Pinpoint the cell where the given text exists, returning its (x, y) midpoint coordinate. 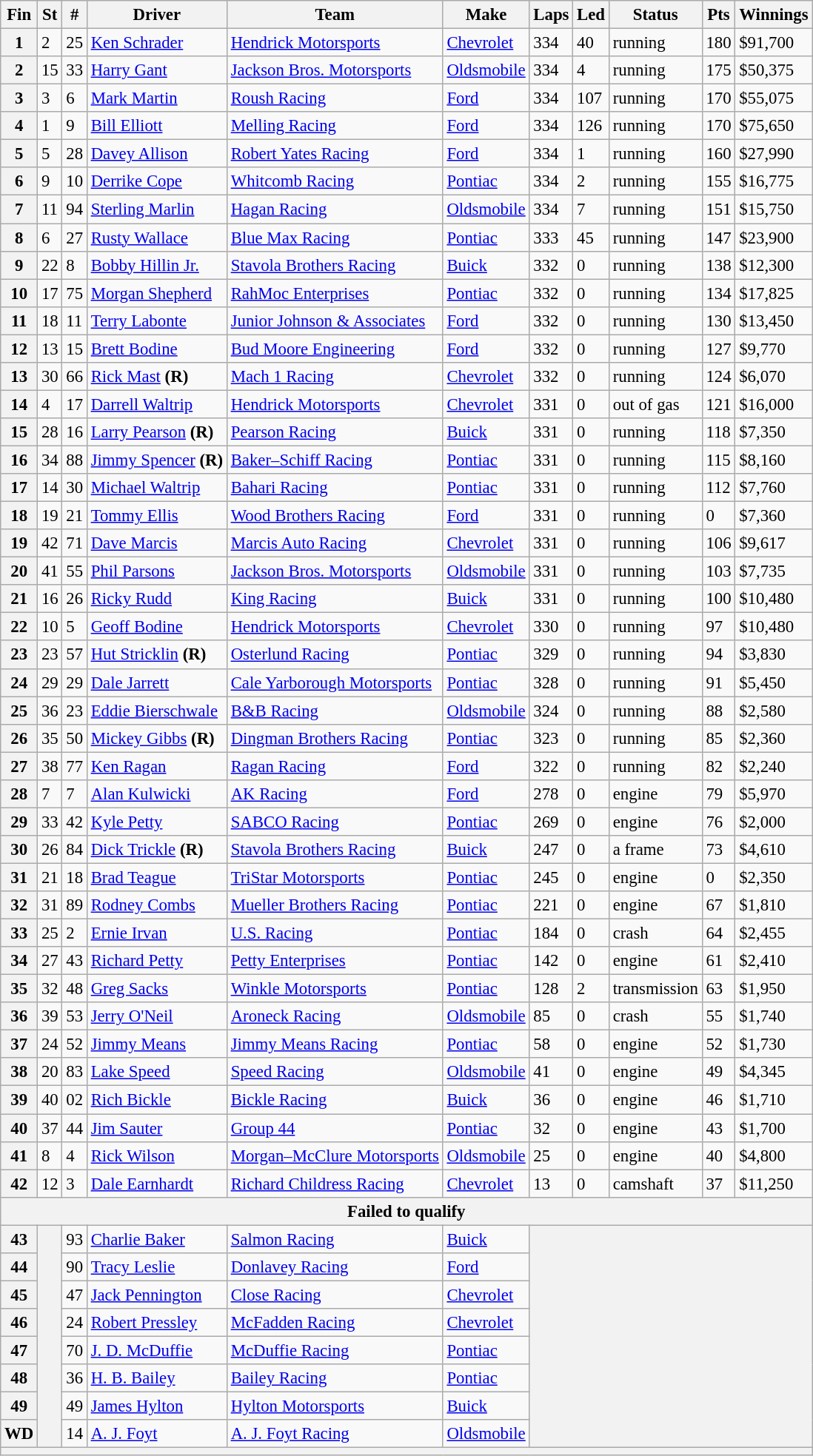
$5,450 (774, 682)
Bobby Hillin Jr. (157, 265)
107 (591, 98)
$23,900 (774, 238)
330 (551, 627)
Salmon Racing (335, 1239)
$1,950 (774, 989)
66 (74, 377)
Status (655, 15)
Tracy Leslie (157, 1267)
333 (551, 238)
Kyle Petty (157, 822)
245 (551, 877)
269 (551, 822)
Blue Max Racing (335, 238)
Michael Waltrip (157, 488)
Geoff Bodine (157, 627)
75 (74, 293)
118 (718, 432)
97 (718, 627)
Rick Mast (R) (157, 377)
121 (718, 404)
73 (718, 850)
Ernie Irvan (157, 933)
Osterlund Racing (335, 655)
106 (718, 543)
Hagan Racing (335, 209)
$4,800 (774, 1155)
175 (718, 70)
$8,160 (774, 460)
Bailey Racing (335, 1378)
$7,735 (774, 571)
Davey Allison (157, 154)
$5,970 (774, 794)
Bill Elliott (157, 126)
100 (718, 599)
Winkle Motorsports (335, 989)
180 (718, 43)
J. D. McDuffie (157, 1350)
Winnings (774, 15)
83 (74, 1073)
Close Racing (335, 1295)
$50,375 (774, 70)
$2,240 (774, 766)
134 (718, 293)
Bickle Racing (335, 1100)
79 (718, 794)
Failed to qualify (406, 1211)
103 (718, 571)
$4,345 (774, 1073)
Marcis Auto Racing (335, 543)
$1,810 (774, 905)
$27,990 (774, 154)
St (50, 15)
329 (551, 655)
$1,700 (774, 1128)
$7,760 (774, 488)
$9,617 (774, 543)
James Hylton (157, 1406)
SABCO Racing (335, 822)
Morgan–McClure Motorsports (335, 1155)
328 (551, 682)
$2,000 (774, 822)
transmission (655, 989)
184 (551, 933)
$2,360 (774, 738)
$2,350 (774, 877)
$1,730 (774, 1044)
$2,455 (774, 933)
$75,650 (774, 126)
84 (74, 850)
Richard Childress Racing (335, 1184)
Junior Johnson & Associates (335, 321)
Mark Martin (157, 98)
Dave Marcis (157, 543)
Mickey Gibbs (R) (157, 738)
A. J. Foyt Racing (335, 1434)
$17,825 (774, 293)
155 (718, 181)
Bud Moore Engineering (335, 349)
camshaft (655, 1184)
Fin (19, 15)
138 (718, 265)
Pearson Racing (335, 432)
115 (718, 460)
McDuffie Racing (335, 1350)
Terry Labonte (157, 321)
RahMoc Enterprises (335, 293)
93 (74, 1239)
out of gas (655, 404)
Mueller Brothers Racing (335, 905)
Robert Yates Racing (335, 154)
Harry Gant (157, 70)
Driver (157, 15)
a frame (655, 850)
Laps (551, 15)
278 (551, 794)
61 (718, 961)
Dale Jarrett (157, 682)
TriStar Motorsports (335, 877)
Whitcomb Racing (335, 181)
58 (551, 1044)
70 (74, 1350)
$1,740 (774, 1016)
124 (718, 377)
Donlavey Racing (335, 1267)
323 (551, 738)
160 (718, 154)
Rodney Combs (157, 905)
Alan Kulwicki (157, 794)
Petty Enterprises (335, 961)
$3,830 (774, 655)
130 (718, 321)
247 (551, 850)
Larry Pearson (R) (157, 432)
Brad Teague (157, 877)
$7,350 (774, 432)
McFadden Racing (335, 1323)
Dingman Brothers Racing (335, 738)
Aroneck Racing (335, 1016)
Jerry O'Neil (157, 1016)
71 (74, 543)
Hut Stricklin (R) (157, 655)
Morgan Shepherd (157, 293)
53 (74, 1016)
Ken Ragan (157, 766)
$13,450 (774, 321)
147 (718, 238)
Team (335, 15)
Derrike Cope (157, 181)
76 (718, 822)
Jack Pennington (157, 1295)
128 (551, 989)
Cale Yarborough Motorsports (335, 682)
127 (718, 349)
89 (74, 905)
$2,410 (774, 961)
$91,700 (774, 43)
B&B Racing (335, 711)
90 (74, 1267)
Rich Bickle (157, 1100)
$16,775 (774, 181)
Dale Earnhardt (157, 1184)
Robert Pressley (157, 1323)
Ragan Racing (335, 766)
Ricky Rudd (157, 599)
221 (551, 905)
50 (74, 738)
Brett Bodine (157, 349)
Greg Sacks (157, 989)
151 (718, 209)
77 (74, 766)
Tommy Ellis (157, 516)
Baker–Schiff Racing (335, 460)
Darrell Waltrip (157, 404)
Bahari Racing (335, 488)
Dick Trickle (R) (157, 850)
$7,360 (774, 516)
63 (718, 989)
Group 44 (335, 1128)
Eddie Bierschwale (157, 711)
112 (718, 488)
Jim Sauter (157, 1128)
Led (591, 15)
# (74, 15)
Rick Wilson (157, 1155)
$16,000 (774, 404)
126 (591, 126)
AK Racing (335, 794)
U.S. Racing (335, 933)
$11,250 (774, 1184)
H. B. Bailey (157, 1378)
142 (551, 961)
Lake Speed (157, 1073)
WD (19, 1434)
$6,070 (774, 377)
$12,300 (774, 265)
Wood Brothers Racing (335, 516)
Make (486, 15)
322 (551, 766)
$2,580 (774, 711)
Melling Racing (335, 126)
Jimmy Means (157, 1044)
Jimmy Spencer (R) (157, 460)
Richard Petty (157, 961)
Charlie Baker (157, 1239)
Jimmy Means Racing (335, 1044)
Ken Schrader (157, 43)
$4,610 (774, 850)
Phil Parsons (157, 571)
King Racing (335, 599)
324 (551, 711)
$1,710 (774, 1100)
67 (718, 905)
Speed Racing (335, 1073)
Roush Racing (335, 98)
Pts (718, 15)
$9,770 (774, 349)
64 (718, 933)
02 (74, 1100)
Hylton Motorsports (335, 1406)
82 (718, 766)
Rusty Wallace (157, 238)
91 (718, 682)
A. J. Foyt (157, 1434)
Sterling Marlin (157, 209)
$15,750 (774, 209)
57 (74, 655)
Mach 1 Racing (335, 377)
$55,075 (774, 98)
